Provide the [X, Y] coordinate of the cell's center where the given text is located.  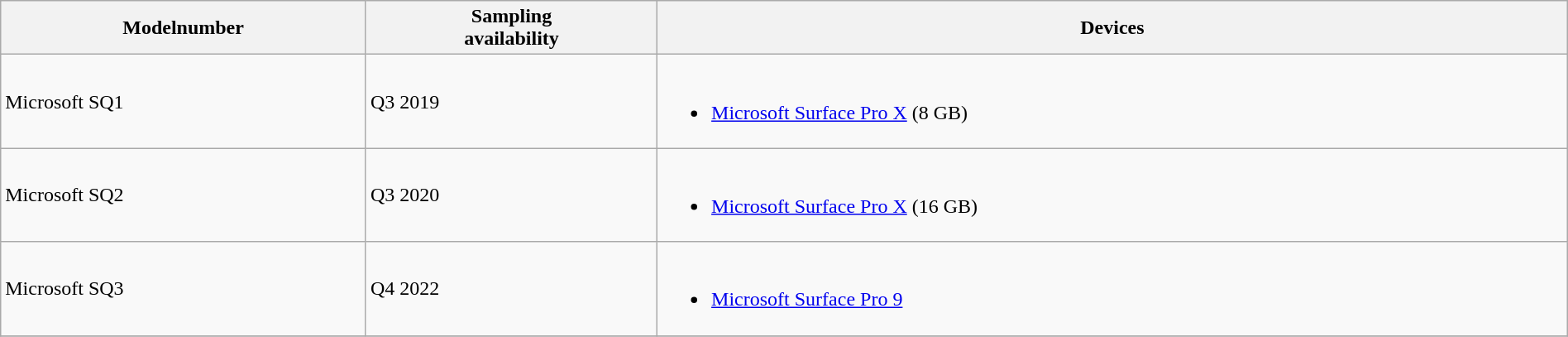
Q3 2020 [511, 195]
Microsoft Surface Pro 9 [1113, 288]
Microsoft SQ2 [184, 195]
Q4 2022 [511, 288]
Microsoft SQ1 [184, 101]
Microsoft SQ3 [184, 288]
Microsoft Surface Pro X (8 GB) [1113, 101]
Q3 2019 [511, 101]
Microsoft Surface Pro X (16 GB) [1113, 195]
Modelnumber [184, 28]
Samplingavailability [511, 28]
Devices [1113, 28]
